Capture the cell that displays the provided text and extract its (x, y) central coordinate. 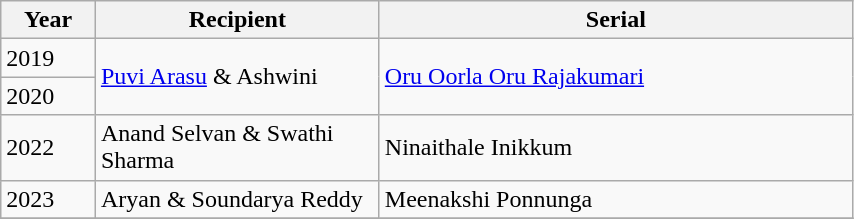
2020 (48, 96)
Puvi Arasu & Ashwini (237, 77)
2023 (48, 199)
Ninaithale Inikkum (616, 148)
Meenakshi Ponnunga (616, 199)
2022 (48, 148)
Anand Selvan & Swathi Sharma (237, 148)
Year (48, 20)
Recipient (237, 20)
Aryan & Soundarya Reddy (237, 199)
Serial (616, 20)
2019 (48, 58)
Oru Oorla Oru Rajakumari (616, 77)
